Capture the cell that displays the provided text and extract its (X, Y) central coordinate. 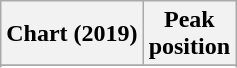
Peakposition (189, 34)
Chart (2019) (72, 34)
